From the cell containing the given text, extract its center point as (X, Y) coordinate. 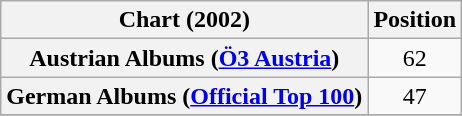
German Albums (Official Top 100) (184, 96)
Position (415, 20)
Austrian Albums (Ö3 Austria) (184, 58)
Chart (2002) (184, 20)
62 (415, 58)
47 (415, 96)
